From the cell containing the given text, extract its center point as (x, y) coordinate. 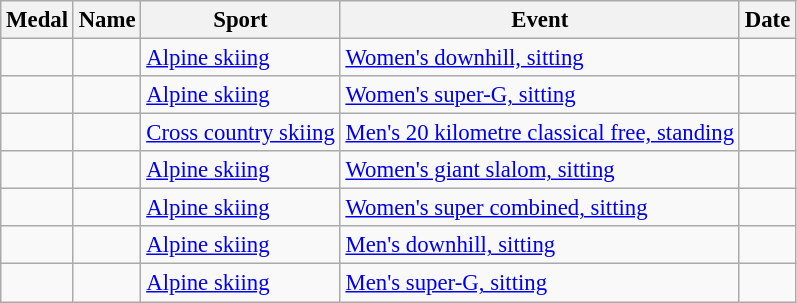
Men's downhill, sitting (540, 245)
Men's super-G, sitting (540, 283)
Women's giant slalom, sitting (540, 170)
Women's super-G, sitting (540, 95)
Date (767, 20)
Name (107, 20)
Event (540, 20)
Men's 20 kilometre classical free, standing (540, 133)
Medal (38, 20)
Cross country skiing (240, 133)
Women's downhill, sitting (540, 58)
Sport (240, 20)
Women's super combined, sitting (540, 208)
